Locate the cell with the specified text and output its (x, y) center coordinate. 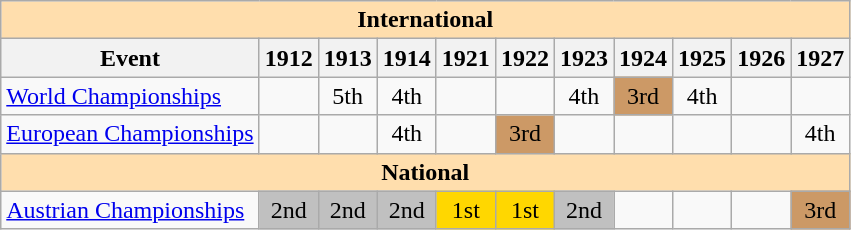
1922 (524, 58)
5th (348, 96)
National (426, 172)
Event (130, 58)
1924 (644, 58)
Austrian Championships (130, 210)
1923 (584, 58)
International (426, 20)
1926 (762, 58)
1913 (348, 58)
1912 (288, 58)
1927 (820, 58)
1921 (466, 58)
1925 (702, 58)
European Championships (130, 134)
World Championships (130, 96)
1914 (406, 58)
